Determine the [X, Y] coordinate at the center of the cell enclosing the given text.  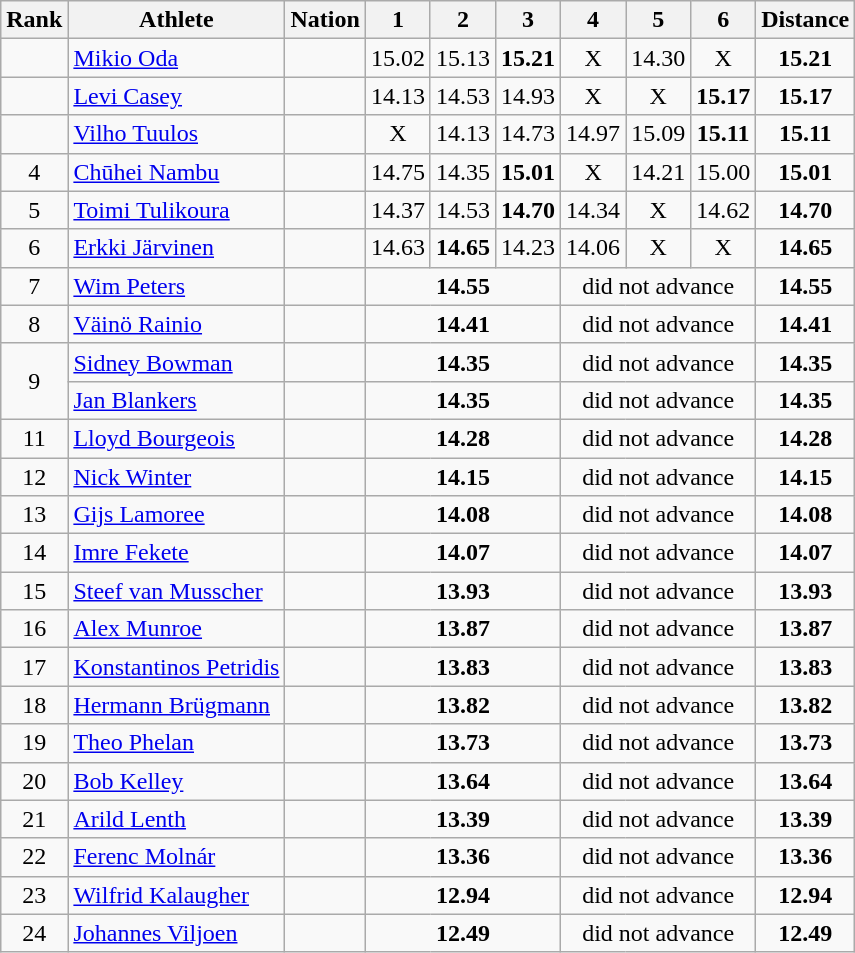
14.73 [528, 134]
Wilfrid Kalaugher [176, 895]
Distance [806, 20]
Wim Peters [176, 286]
23 [34, 895]
22 [34, 857]
14.75 [398, 172]
14.62 [724, 210]
Jan Blankers [176, 400]
Vilho Tuulos [176, 134]
Lloyd Bourgeois [176, 438]
Konstantinos Petridis [176, 667]
Väinö Rainio [176, 324]
18 [34, 705]
Hermann Brügmann [176, 705]
11 [34, 438]
14 [34, 553]
Sidney Bowman [176, 362]
Bob Kelley [176, 781]
Johannes Viljoen [176, 933]
Theo Phelan [176, 743]
14.93 [528, 96]
8 [34, 324]
Toimi Tulikoura [176, 210]
Rank [34, 20]
Mikio Oda [176, 58]
Levi Casey [176, 96]
Steef van Musscher [176, 591]
16 [34, 629]
17 [34, 667]
Alex Munroe [176, 629]
14.23 [528, 248]
21 [34, 819]
14.21 [658, 172]
14.34 [594, 210]
15 [34, 591]
15.09 [658, 134]
Arild Lenth [176, 819]
15.00 [724, 172]
2 [462, 20]
Ferenc Molnár [176, 857]
3 [528, 20]
Nation [325, 20]
14.30 [658, 58]
Chūhei Nambu [176, 172]
1 [398, 20]
19 [34, 743]
15.02 [398, 58]
13 [34, 515]
14.06 [594, 248]
7 [34, 286]
Gijs Lamoree [176, 515]
Nick Winter [176, 477]
14.97 [594, 134]
Imre Fekete [176, 553]
20 [34, 781]
14.37 [398, 210]
Erkki Järvinen [176, 248]
Athlete [176, 20]
24 [34, 933]
9 [34, 381]
15.13 [462, 58]
14.63 [398, 248]
12 [34, 477]
